Capture the cell that displays the provided text and extract its (X, Y) central coordinate. 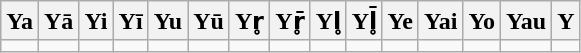
Yai (440, 21)
Y (566, 21)
Yī (130, 21)
Ya (20, 21)
Yu (168, 21)
Ye (400, 21)
Yau (526, 21)
Yr̥ (249, 21)
Yū (209, 21)
Yi (96, 21)
Yl̥̄ (364, 21)
Yl̥ (328, 21)
Yā (58, 21)
Yr̥̄ (290, 21)
Yo (482, 21)
